Detect which cell encompasses the target text, then output its (X, Y) center coordinate. 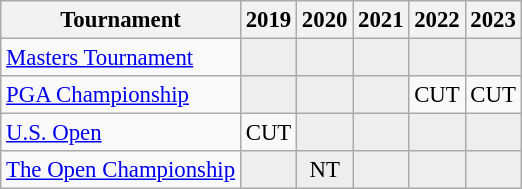
Tournament (121, 20)
Masters Tournament (121, 58)
U.S. Open (121, 133)
2022 (437, 20)
2020 (325, 20)
The Open Championship (121, 170)
PGA Championship (121, 95)
NT (325, 170)
2021 (381, 20)
2023 (493, 20)
2019 (268, 20)
